Provide the [X, Y] coordinate of the cell's center where the given text is located.  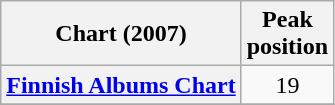
Peakposition [287, 34]
Finnish Albums Chart [121, 85]
19 [287, 85]
Chart (2007) [121, 34]
